Output the [X, Y] coordinate of the center of the cell containing the given text.  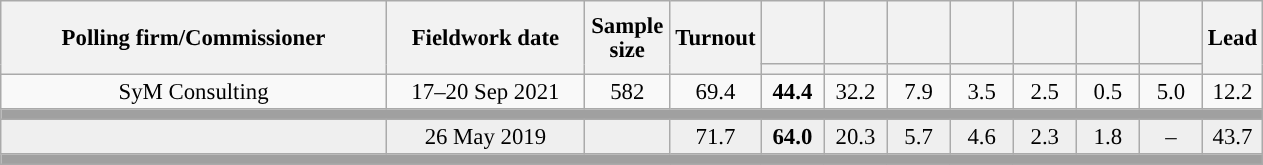
5.7 [918, 138]
26 May 2019 [485, 138]
20.3 [856, 138]
7.9 [918, 92]
2.5 [1044, 92]
69.4 [716, 92]
64.0 [792, 138]
1.8 [1108, 138]
5.0 [1170, 92]
Polling firm/Commissioner [194, 38]
12.2 [1232, 92]
Sample size [627, 38]
– [1170, 138]
Fieldwork date [485, 38]
44.4 [792, 92]
43.7 [1232, 138]
4.6 [982, 138]
582 [627, 92]
Lead [1232, 38]
71.7 [716, 138]
2.3 [1044, 138]
SyM Consulting [194, 92]
17–20 Sep 2021 [485, 92]
0.5 [1108, 92]
Turnout [716, 38]
32.2 [856, 92]
3.5 [982, 92]
